Detect which cell encompasses the target text, then output its [X, Y] center coordinate. 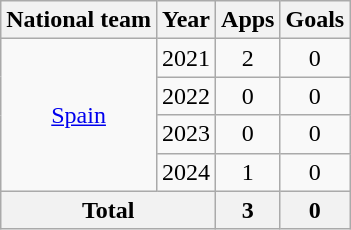
3 [248, 210]
2023 [186, 134]
Total [108, 210]
Spain [79, 115]
Apps [248, 20]
2021 [186, 58]
Year [186, 20]
2022 [186, 96]
2 [248, 58]
National team [79, 20]
1 [248, 172]
2024 [186, 172]
Goals [315, 20]
